Return the (X, Y) coordinate for the center point of the cell that contains the specified text.  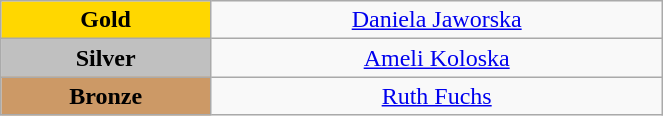
Silver (106, 58)
Ameli Koloska (437, 58)
Daniela Jaworska (437, 20)
Gold (106, 20)
Ruth Fuchs (437, 96)
Bronze (106, 96)
